Identify which cell holds the provided text, then report its (X, Y) central coordinate. 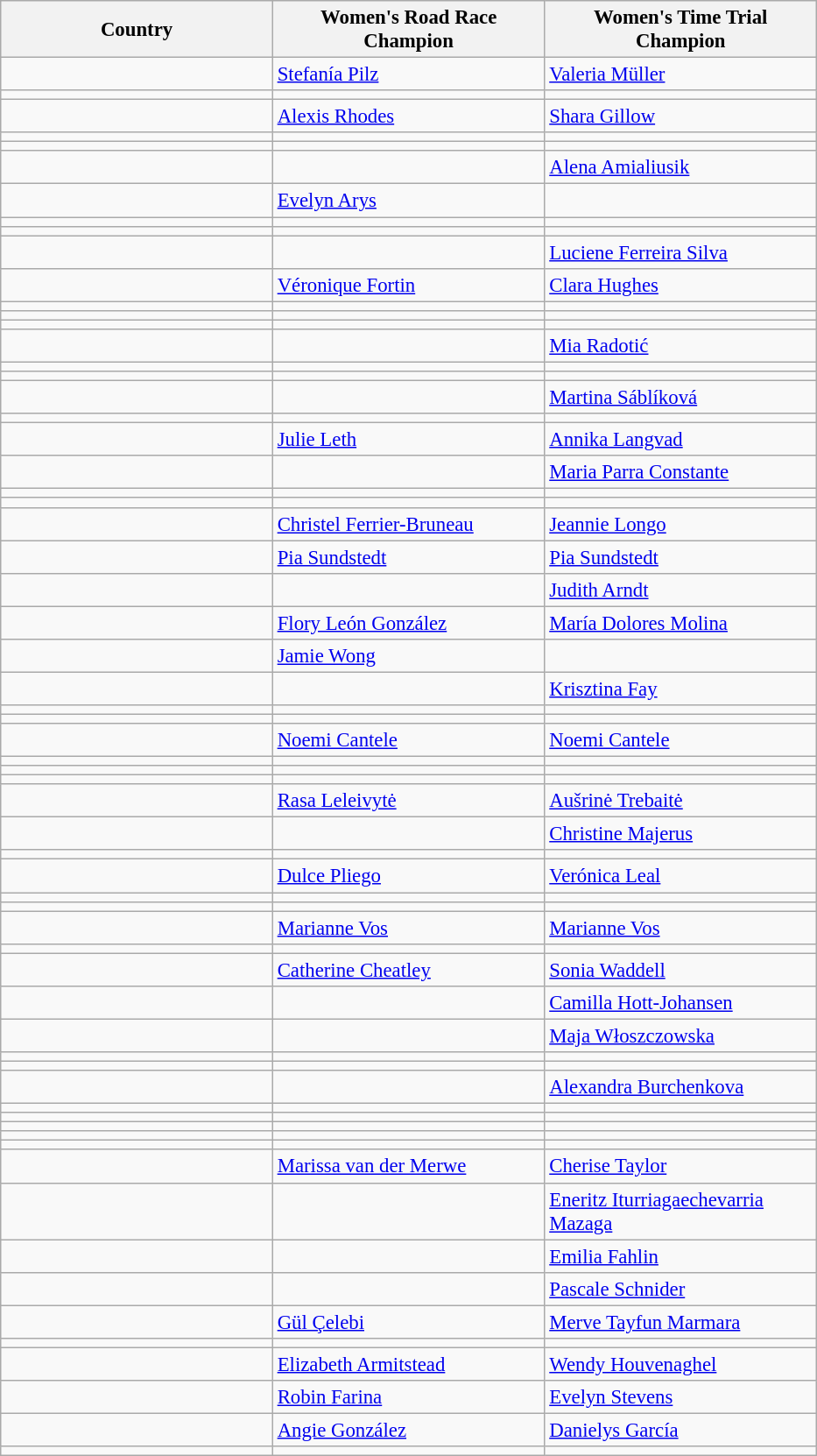
Krisztina Fay (681, 689)
Country (137, 30)
Stefanía Pilz (408, 74)
Luciene Ferreira Silva (681, 252)
Mia Radotić (681, 346)
Flory León González (408, 623)
Evelyn Arys (408, 201)
Maja Włoszczowska (681, 1035)
Pascale Schnider (681, 1289)
Annika Langvad (681, 440)
Gül Çelebi (408, 1322)
Alexandra Burchenkova (681, 1087)
Véronique Fortin (408, 285)
Eneritz Iturriagaechevarria Mazaga (681, 1211)
María Dolores Molina (681, 623)
Rasa Leleivytė (408, 801)
Marissa van der Merwe (408, 1167)
Alena Amialiusik (681, 167)
Elizabeth Armitstead (408, 1364)
Jeannie Longo (681, 524)
Cherise Taylor (681, 1167)
Judith Arndt (681, 590)
Christel Ferrier-Bruneau (408, 524)
Valeria Müller (681, 74)
Sonia Waddell (681, 970)
Angie González (408, 1430)
Dulce Pliego (408, 876)
Jamie Wong (408, 656)
Martina Sáblíková (681, 398)
Julie Leth (408, 440)
Evelyn Stevens (681, 1397)
Maria Parra Constante (681, 472)
Aušrinė Trebaitė (681, 801)
Alexis Rhodes (408, 117)
Women's Time Trial Champion (681, 30)
Women's Road Race Champion (408, 30)
Wendy Houvenaghel (681, 1364)
Robin Farina (408, 1397)
Clara Hughes (681, 285)
Danielys García (681, 1430)
Christine Majerus (681, 834)
Camilla Hott-Johansen (681, 1003)
Verónica Leal (681, 876)
Emilia Fahlin (681, 1256)
Shara Gillow (681, 117)
Merve Tayfun Marmara (681, 1322)
Catherine Cheatley (408, 970)
